Search for the cell housing the specified text and yield its (x, y) center coordinate. 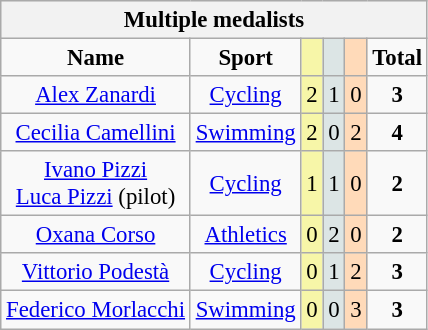
Oxana Corso (96, 235)
Multiple medalists (214, 20)
Ivano Pizzi Luca Pizzi (pilot) (96, 184)
Federico Morlacchi (96, 310)
Name (96, 58)
4 (397, 133)
Sport (246, 58)
Athletics (246, 235)
Cecilia Camellini (96, 133)
Alex Zanardi (96, 95)
Total (397, 58)
Vittorio Podestà (96, 273)
